Locate the cell with the specified text and output its [x, y] center coordinate. 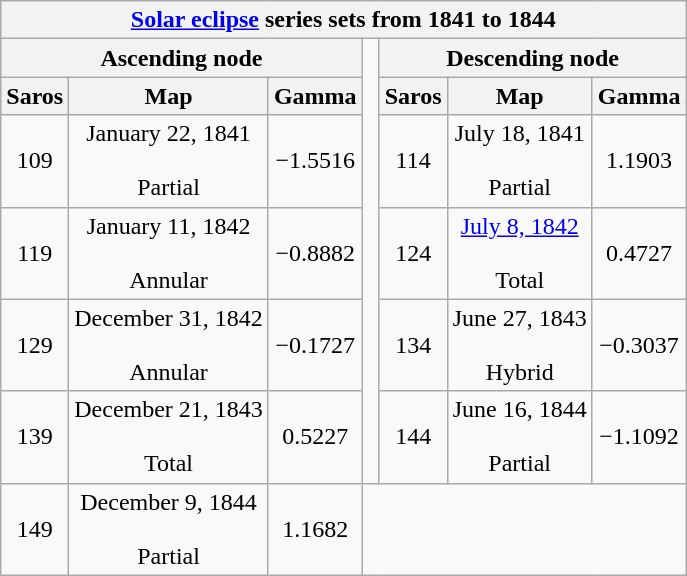
July 8, 1842Total [520, 253]
134 [413, 345]
109 [35, 161]
1.1903 [639, 161]
July 18, 1841Partial [520, 161]
0.5227 [315, 437]
June 27, 1843Hybrid [520, 345]
124 [413, 253]
−1.1092 [639, 437]
144 [413, 437]
114 [413, 161]
1.1682 [315, 529]
Ascending node [182, 58]
149 [35, 529]
−1.5516 [315, 161]
December 9, 1844Partial [169, 529]
December 31, 1842Annular [169, 345]
119 [35, 253]
December 21, 1843Total [169, 437]
Solar eclipse series sets from 1841 to 1844 [344, 20]
−0.1727 [315, 345]
January 11, 1842Annular [169, 253]
0.4727 [639, 253]
Descending node [532, 58]
139 [35, 437]
−0.8882 [315, 253]
June 16, 1844Partial [520, 437]
129 [35, 345]
January 22, 1841Partial [169, 161]
−0.3037 [639, 345]
